Output the [x, y] coordinate of the center of the cell containing the given text.  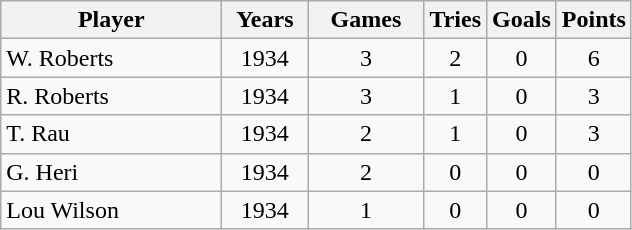
Lou Wilson [112, 210]
Goals [522, 20]
Points [594, 20]
T. Rau [112, 134]
R. Roberts [112, 96]
Tries [456, 20]
6 [594, 58]
W. Roberts [112, 58]
Player [112, 20]
Games [366, 20]
Years [265, 20]
G. Heri [112, 172]
